Identify which cell holds the provided text, then report its (x, y) central coordinate. 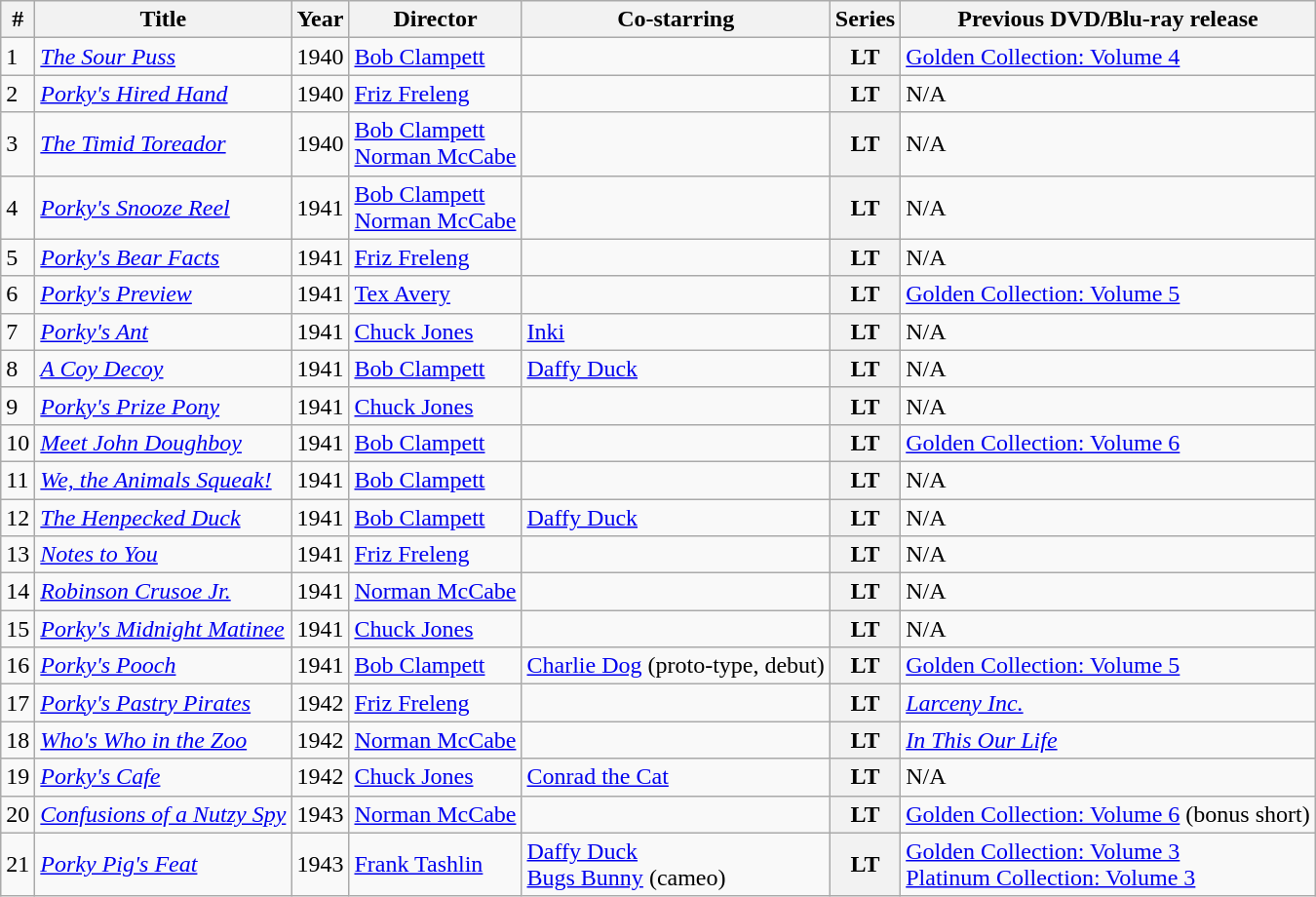
6 (18, 294)
In This Our Life (1108, 740)
Notes to You (164, 555)
Porky Pig's Feat (164, 864)
The Sour Puss (164, 57)
Year (320, 19)
Robinson Crusoe Jr. (164, 592)
Porky's Preview (164, 294)
2 (18, 94)
3 (18, 144)
Porky's Hired Hand (164, 94)
21 (18, 864)
20 (18, 814)
Porky's Pastry Pirates (164, 703)
Previous DVD/Blu-ray release (1108, 19)
10 (18, 443)
1 (18, 57)
16 (18, 666)
The Timid Toreador (164, 144)
5 (18, 257)
Porky's Ant (164, 331)
Co-starring (676, 19)
Larceny Inc. (1108, 703)
7 (18, 331)
Title (164, 19)
14 (18, 592)
Porky's Snooze Reel (164, 207)
Who's Who in the Zoo (164, 740)
4 (18, 207)
15 (18, 629)
We, the Animals Squeak! (164, 480)
Conrad the Cat (676, 777)
Porky's Midnight Matinee (164, 629)
Confusions of a Nutzy Spy (164, 814)
12 (18, 518)
Golden Collection: Volume 4 (1108, 57)
# (18, 19)
Porky's Prize Pony (164, 406)
Golden Collection: Volume 6 (1108, 443)
Inki (676, 331)
9 (18, 406)
Daffy DuckBugs Bunny (cameo) (676, 864)
Series (865, 19)
8 (18, 369)
Golden Collection: Volume 3Platinum Collection: Volume 3 (1108, 864)
17 (18, 703)
Tex Avery (435, 294)
13 (18, 555)
The Henpecked Duck (164, 518)
Porky's Bear Facts (164, 257)
19 (18, 777)
Director (435, 19)
Porky's Cafe (164, 777)
11 (18, 480)
Frank Tashlin (435, 864)
Charlie Dog (proto-type, debut) (676, 666)
Meet John Doughboy (164, 443)
18 (18, 740)
A Coy Decoy (164, 369)
Golden Collection: Volume 6 (bonus short) (1108, 814)
Porky's Pooch (164, 666)
